Determine the (x, y) coordinate at the center of the cell enclosing the given text.  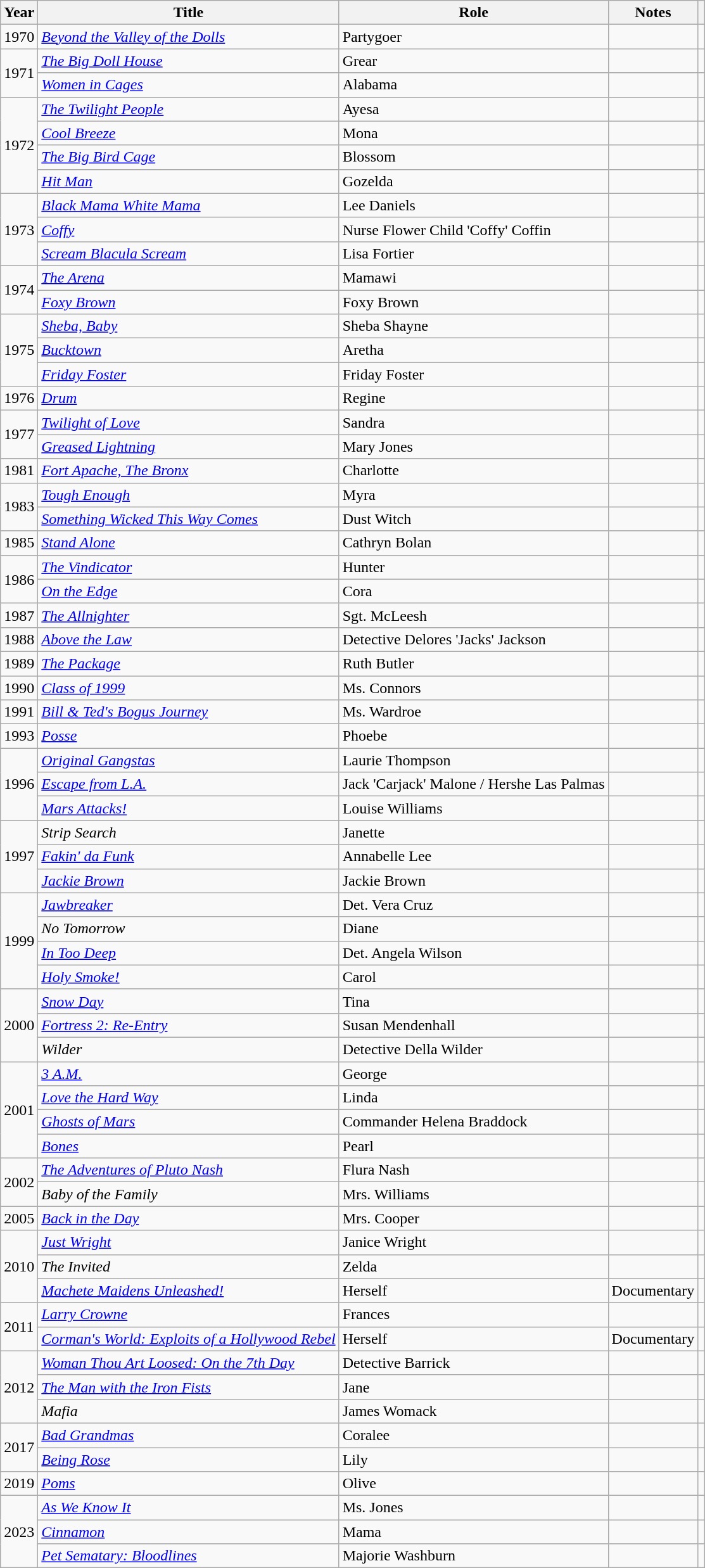
Holy Smoke! (189, 977)
Blossom (474, 157)
Cool Breeze (189, 133)
Myra (474, 495)
James Womack (474, 1411)
Mrs. Williams (474, 1194)
Cinnamon (189, 1532)
Mars Attacks! (189, 808)
1986 (19, 579)
Ayesa (474, 109)
Above the Law (189, 639)
1987 (19, 615)
1981 (19, 471)
Title (189, 13)
As We Know It (189, 1508)
Ms. Jones (474, 1508)
Jane (474, 1387)
Cathryn Bolan (474, 543)
1991 (19, 712)
Being Rose (189, 1459)
Lee Daniels (474, 205)
Ghosts of Mars (189, 1122)
2005 (19, 1218)
Fortress 2: Re-Entry (189, 1025)
Gozelda (474, 181)
1977 (19, 435)
Poms (189, 1484)
Pet Sematary: Bloodlines (189, 1556)
Ruth Butler (474, 663)
Partygoer (474, 37)
In Too Deep (189, 953)
Mafia (189, 1411)
Bones (189, 1146)
Regine (474, 398)
Mama (474, 1532)
Role (474, 13)
Phoebe (474, 736)
Detective Della Wilder (474, 1049)
Coralee (474, 1435)
Carol (474, 977)
Ms. Connors (474, 687)
2011 (19, 1327)
Tough Enough (189, 495)
Class of 1999 (189, 687)
The Allnighter (189, 615)
Zelda (474, 1266)
Snow Day (189, 1001)
Aretha (474, 350)
1985 (19, 543)
2002 (19, 1182)
Original Gangstas (189, 760)
The Adventures of Pluto Nash (189, 1170)
Jack 'Carjack' Malone / Hershe Las Palmas (474, 784)
The Vindicator (189, 567)
Mrs. Cooper (474, 1218)
Pearl (474, 1146)
Laurie Thompson (474, 760)
The Big Bird Cage (189, 157)
Tina (474, 1001)
The Man with the Iron Fists (189, 1387)
The Package (189, 663)
Woman Thou Art Loosed: On the 7th Day (189, 1363)
3 A.M. (189, 1074)
Machete Maidens Unleashed! (189, 1291)
Diane (474, 929)
Grear (474, 61)
The Arena (189, 277)
Corman's World: Exploits of a Hollywood Rebel (189, 1339)
1972 (19, 145)
Scream Blacula Scream (189, 253)
Det. Angela Wilson (474, 953)
Majorie Washburn (474, 1556)
Janice Wright (474, 1242)
Lisa Fortier (474, 253)
Cora (474, 591)
Mary Jones (474, 447)
Sheba Shayne (474, 326)
Something Wicked This Way Comes (189, 519)
1988 (19, 639)
Dust Witch (474, 519)
Olive (474, 1484)
Larry Crowne (189, 1315)
2000 (19, 1025)
Twilight of Love (189, 423)
Notes (653, 13)
Frances (474, 1315)
Just Wright (189, 1242)
Strip Search (189, 832)
Year (19, 13)
1990 (19, 687)
Alabama (474, 85)
Bill & Ted's Bogus Journey (189, 712)
1996 (19, 784)
Posse (189, 736)
2019 (19, 1484)
Escape from L.A. (189, 784)
Linda (474, 1098)
Charlotte (474, 471)
On the Edge (189, 591)
1999 (19, 941)
2010 (19, 1266)
Beyond the Valley of the Dolls (189, 37)
Flura Nash (474, 1170)
Coffy (189, 229)
The Big Doll House (189, 61)
Baby of the Family (189, 1194)
No Tomorrow (189, 929)
1997 (19, 857)
Fakin' da Funk (189, 857)
Lily (474, 1459)
1989 (19, 663)
Mona (474, 133)
Janette (474, 832)
1973 (19, 229)
1993 (19, 736)
Annabelle Lee (474, 857)
Ms. Wardroe (474, 712)
Sgt. McLeesh (474, 615)
Women in Cages (189, 85)
1983 (19, 507)
Wilder (189, 1049)
Detective Delores 'Jacks' Jackson (474, 639)
Drum (189, 398)
Jawbreaker (189, 905)
Black Mama White Mama (189, 205)
Hit Man (189, 181)
Mamawi (474, 277)
George (474, 1074)
Love the Hard Way (189, 1098)
Bucktown (189, 350)
1974 (19, 290)
Bad Grandmas (189, 1435)
1976 (19, 398)
Fort Apache, The Bronx (189, 471)
1975 (19, 350)
Sandra (474, 423)
Detective Barrick (474, 1363)
1970 (19, 37)
2017 (19, 1447)
Det. Vera Cruz (474, 905)
Louise Williams (474, 808)
2023 (19, 1532)
2012 (19, 1387)
Stand Alone (189, 543)
1971 (19, 73)
Commander Helena Braddock (474, 1122)
Susan Mendenhall (474, 1025)
Greased Lightning (189, 447)
Sheba, Baby (189, 326)
2001 (19, 1110)
Hunter (474, 567)
Nurse Flower Child 'Coffy' Coffin (474, 229)
The Twilight People (189, 109)
Back in the Day (189, 1218)
The Invited (189, 1266)
